Find where the given text appears and provide that cell's center as (X, Y) coordinate. 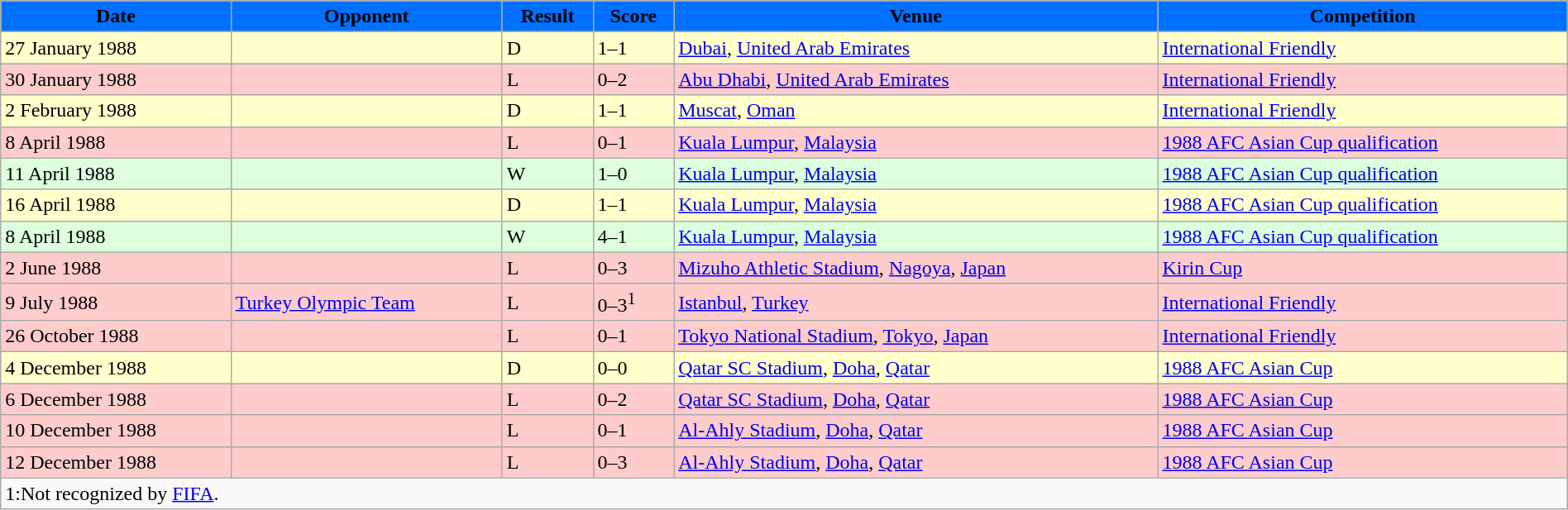
Result (547, 17)
6 December 1988 (116, 399)
4–1 (633, 236)
Venue (916, 17)
Date (116, 17)
2 February 1988 (116, 111)
16 April 1988 (116, 205)
Istanbul, Turkey (916, 303)
Muscat, Oman (916, 111)
4 December 1988 (116, 368)
2 June 1988 (116, 268)
12 December 1988 (116, 462)
Tokyo National Stadium, Tokyo, Japan (916, 336)
Opponent (366, 17)
11 April 1988 (116, 174)
1:Not recognized by FIFA. (784, 493)
27 January 1988 (116, 48)
Kirin Cup (1363, 268)
10 December 1988 (116, 431)
26 October 1988 (116, 336)
Dubai, United Arab Emirates (916, 48)
Competition (1363, 17)
Score (633, 17)
Turkey Olympic Team (366, 303)
0–31 (633, 303)
0–0 (633, 368)
30 January 1988 (116, 79)
9 July 1988 (116, 303)
1–0 (633, 174)
Abu Dhabi, United Arab Emirates (916, 79)
Mizuho Athletic Stadium, Nagoya, Japan (916, 268)
